Pinpoint the cell where the given text exists, returning its [X, Y] midpoint coordinate. 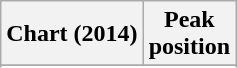
Peakposition [189, 34]
Chart (2014) [72, 34]
